Determine the [X, Y] coordinate at the center of the cell enclosing the given text.  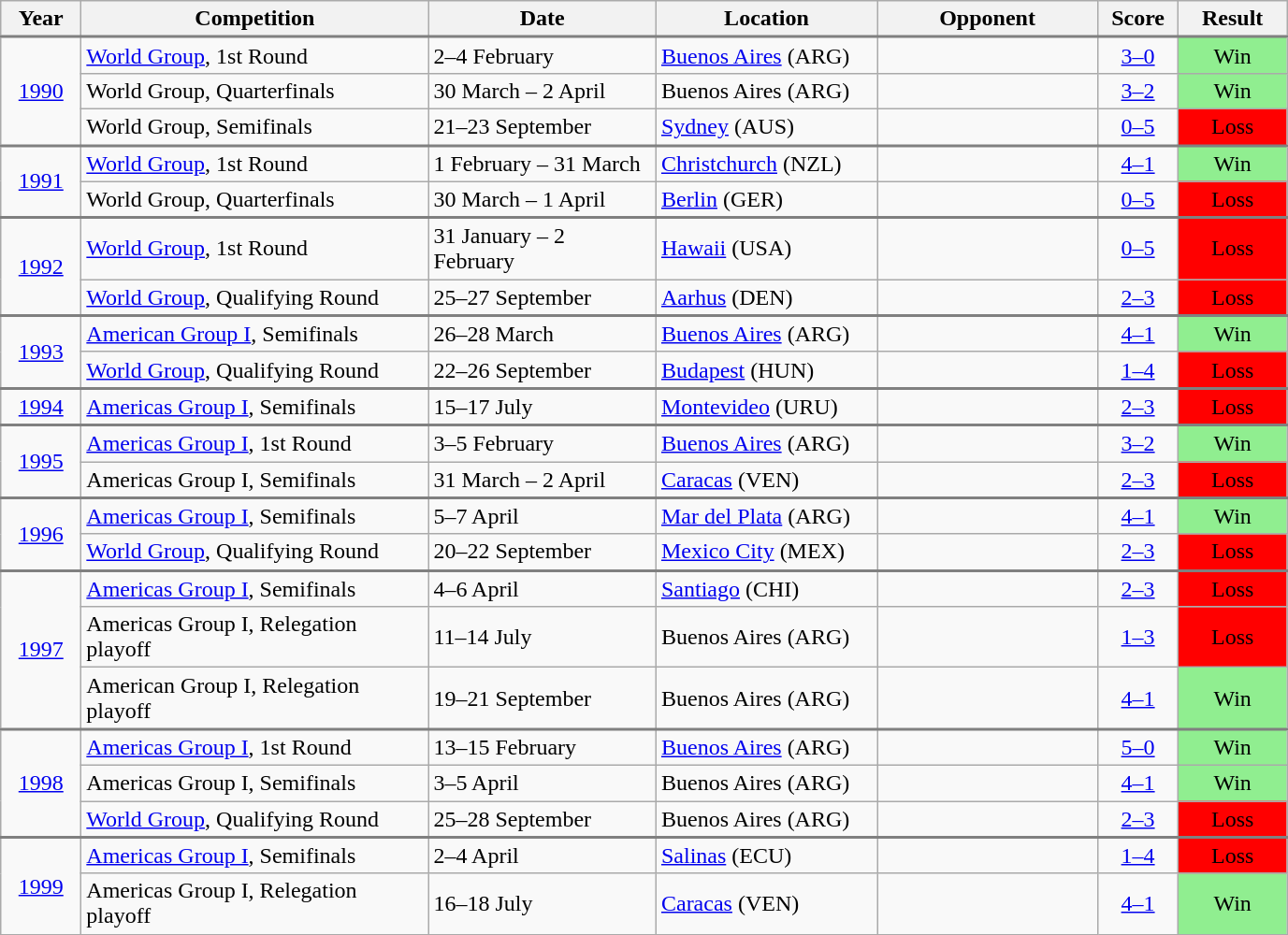
Result [1233, 19]
13–15 February [543, 748]
16–18 July [543, 903]
26–28 March [543, 335]
1994 [41, 407]
4–6 April [543, 589]
25–27 September [543, 297]
31 January – 2 February [543, 249]
19–21 September [543, 698]
Aarhus (DEN) [766, 297]
5–7 April [543, 516]
3–5 April [543, 783]
Mar del Plata (ARG) [766, 516]
1 February – 31 March [543, 163]
Score [1138, 19]
1–3 [1138, 638]
Berlin (GER) [766, 200]
2–4 February [543, 56]
1997 [41, 650]
1993 [41, 352]
3–0 [1138, 56]
30 March – 2 April [543, 91]
20–22 September [543, 552]
1999 [41, 885]
Sydney (AUS) [766, 127]
15–17 July [543, 407]
1992 [41, 267]
World Group, Semifinals [254, 127]
2–4 April [543, 855]
25–28 September [543, 819]
Competition [254, 19]
Christchurch (NZL) [766, 163]
1995 [41, 462]
Hawaii (USA) [766, 249]
22–26 September [543, 370]
11–14 July [543, 638]
Mexico City (MEX) [766, 552]
Location [766, 19]
Opponent [988, 19]
1998 [41, 784]
21–23 September [543, 127]
Montevideo (URU) [766, 407]
Year [41, 19]
American Group I, Relegation playoff [254, 698]
5–0 [1138, 748]
Salinas (ECU) [766, 855]
Santiago (CHI) [766, 589]
1996 [41, 534]
3–5 February [543, 443]
1990 [41, 92]
30 March – 1 April [543, 200]
American Group I, Semifinals [254, 335]
Date [543, 19]
Budapest (HUN) [766, 370]
31 March – 2 April [543, 481]
1991 [41, 181]
